Scan for the cell matching the given text and deliver its [x, y] coordinate at center. 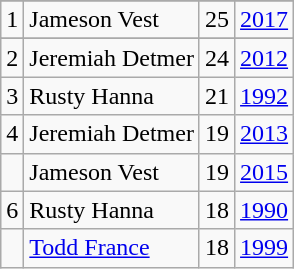
24 [216, 58]
2012 [264, 58]
1 [12, 20]
2 [12, 58]
2013 [264, 134]
25 [216, 20]
21 [216, 96]
Todd France [112, 248]
4 [12, 134]
3 [12, 96]
1999 [264, 248]
2017 [264, 20]
1990 [264, 210]
2015 [264, 172]
6 [12, 210]
1992 [264, 96]
